Return the (X, Y) coordinate for the center point of the cell that contains the specified text.  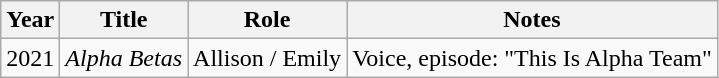
Year (30, 20)
Title (124, 20)
2021 (30, 58)
Notes (532, 20)
Role (268, 20)
Voice, episode: "This Is Alpha Team" (532, 58)
Alpha Betas (124, 58)
Allison / Emily (268, 58)
